Pinpoint the cell where the given text exists, returning its [X, Y] midpoint coordinate. 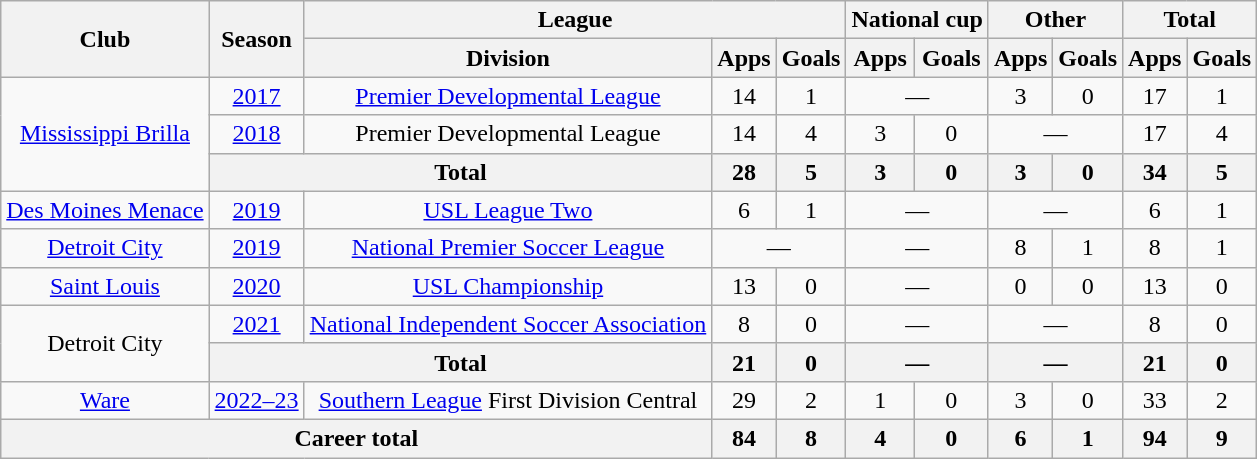
2020 [256, 286]
84 [744, 438]
94 [1155, 438]
USL Championship [508, 286]
34 [1155, 172]
League [575, 20]
Other [1055, 20]
Saint Louis [105, 286]
National Independent Soccer Association [508, 324]
2017 [256, 96]
Season [256, 39]
Career total [356, 438]
2022–23 [256, 400]
USL League Two [508, 210]
9 [1222, 438]
National Premier Soccer League [508, 248]
2021 [256, 324]
Des Moines Menace [105, 210]
2018 [256, 134]
28 [744, 172]
Ware [105, 400]
Division [508, 58]
Club [105, 39]
33 [1155, 400]
Southern League First Division Central [508, 400]
29 [744, 400]
Mississippi Brilla [105, 134]
National cup [917, 20]
